Find where the given text appears and provide that cell's center as [X, Y] coordinate. 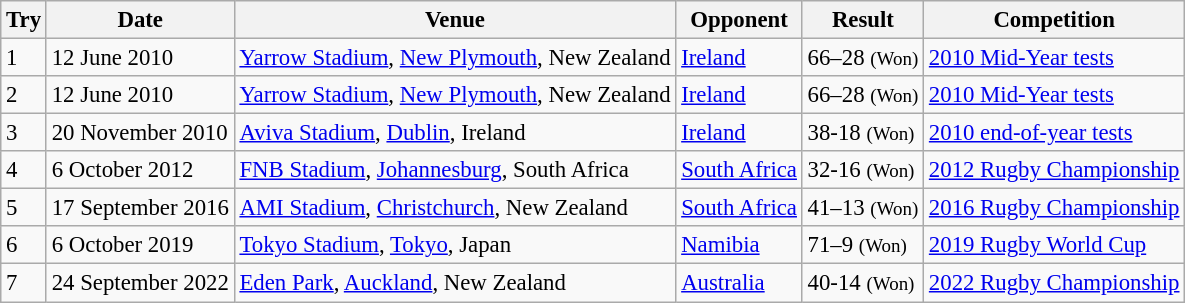
Tokyo Stadium, Tokyo, Japan [455, 245]
Venue [455, 20]
2012 Rugby Championship [1054, 170]
32-16 (Won) [862, 170]
6 October 2012 [140, 170]
Aviva Stadium, Dublin, Ireland [455, 133]
71–9 (Won) [862, 245]
40-14 (Won) [862, 283]
Eden Park, Auckland, New Zealand [455, 283]
24 September 2022 [140, 283]
1 [24, 58]
6 [24, 245]
7 [24, 283]
Date [140, 20]
17 September 2016 [140, 208]
Result [862, 20]
Namibia [739, 245]
2 [24, 95]
Try [24, 20]
AMI Stadium, Christchurch, New Zealand [455, 208]
Opponent [739, 20]
2016 Rugby Championship [1054, 208]
Australia [739, 283]
6 October 2019 [140, 245]
2010 end-of-year tests [1054, 133]
2022 Rugby Championship [1054, 283]
2019 Rugby World Cup [1054, 245]
20 November 2010 [140, 133]
FNB Stadium, Johannesburg, South Africa [455, 170]
38-18 (Won) [862, 133]
41–13 (Won) [862, 208]
3 [24, 133]
Competition [1054, 20]
4 [24, 170]
5 [24, 208]
